Determine the (x, y) coordinate at the center of the cell enclosing the given text.  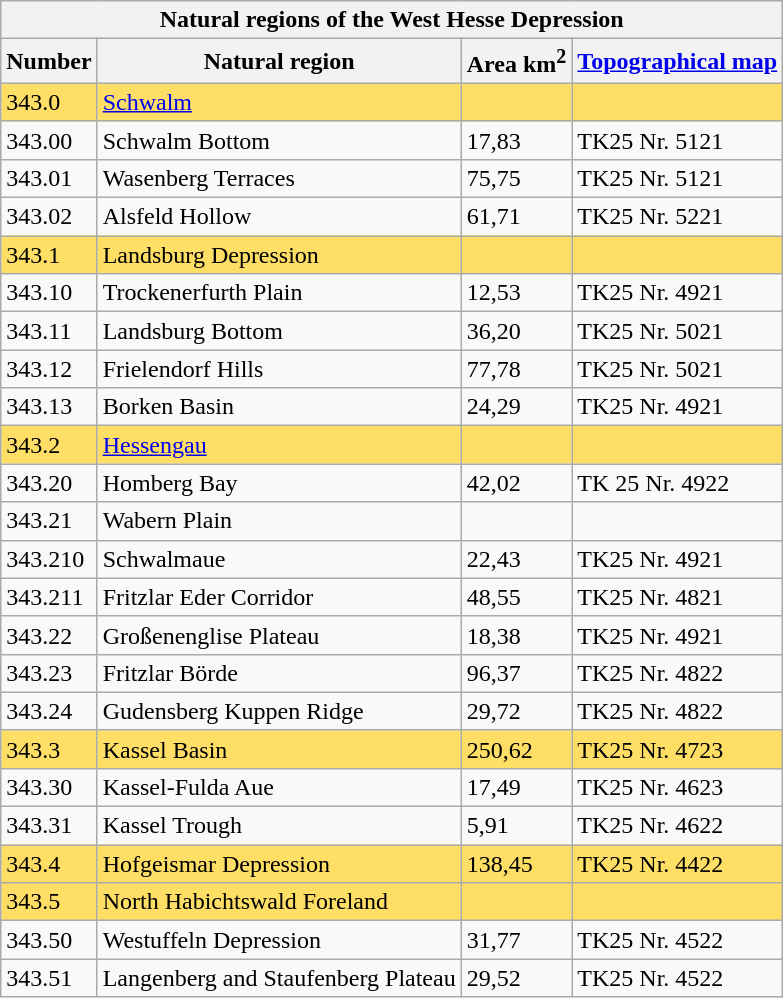
138,45 (516, 864)
29,52 (516, 978)
343.00 (49, 140)
343.211 (49, 597)
343.13 (49, 407)
36,20 (516, 331)
Number (49, 62)
48,55 (516, 597)
343.22 (49, 635)
Kassel Trough (279, 826)
343.31 (49, 826)
343.50 (49, 940)
Fritzlar Eder Corridor (279, 597)
Gudensberg Kuppen Ridge (279, 711)
96,37 (516, 673)
TK25 Nr. 4623 (678, 787)
Westuffeln Depression (279, 940)
Schwalm (279, 102)
Wabern Plain (279, 521)
Topographical map (678, 62)
Schwalmaue (279, 559)
343.01 (49, 178)
Großenenglise Plateau (279, 635)
343.3 (49, 749)
343.24 (49, 711)
343.51 (49, 978)
TK 25 Nr. 4922 (678, 483)
Natural regions of the West Hesse Depression (392, 20)
17,83 (516, 140)
Wasenberg Terraces (279, 178)
Schwalm Bottom (279, 140)
343.20 (49, 483)
61,71 (516, 217)
343.21 (49, 521)
343.0 (49, 102)
TK25 Nr. 4622 (678, 826)
77,78 (516, 369)
22,43 (516, 559)
250,62 (516, 749)
31,77 (516, 940)
TK25 Nr. 4723 (678, 749)
343.23 (49, 673)
5,91 (516, 826)
343.2 (49, 445)
343.02 (49, 217)
343.10 (49, 293)
Langenberg and Staufenberg Plateau (279, 978)
Hofgeismar Depression (279, 864)
TK25 Nr. 4422 (678, 864)
343.11 (49, 331)
Kassel Basin (279, 749)
Landsburg Depression (279, 255)
Area km2 (516, 62)
Homberg Bay (279, 483)
343.12 (49, 369)
343.30 (49, 787)
Landsburg Bottom (279, 331)
12,53 (516, 293)
Natural region (279, 62)
24,29 (516, 407)
Borken Basin (279, 407)
29,72 (516, 711)
Hessengau (279, 445)
Frielendorf Hills (279, 369)
75,75 (516, 178)
17,49 (516, 787)
343.210 (49, 559)
18,38 (516, 635)
343.5 (49, 902)
343.4 (49, 864)
343.1 (49, 255)
TK25 Nr. 4821 (678, 597)
TK25 Nr. 5221 (678, 217)
Fritzlar Börde (279, 673)
Alsfeld Hollow (279, 217)
Trockenerfurth Plain (279, 293)
42,02 (516, 483)
North Habichtswald Foreland (279, 902)
Kassel-Fulda Aue (279, 787)
